Find where the given text appears and provide that cell's center as [X, Y] coordinate. 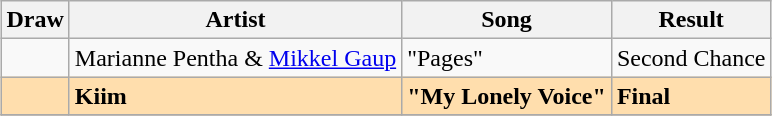
Marianne Pentha & Mikkel Gaup [235, 58]
"My Lonely Voice" [507, 96]
Draw [35, 20]
Song [507, 20]
"Pages" [507, 58]
Final [691, 96]
Second Chance [691, 58]
Kiim [235, 96]
Artist [235, 20]
Result [691, 20]
